Find where the given text appears and provide that cell's center as [x, y] coordinate. 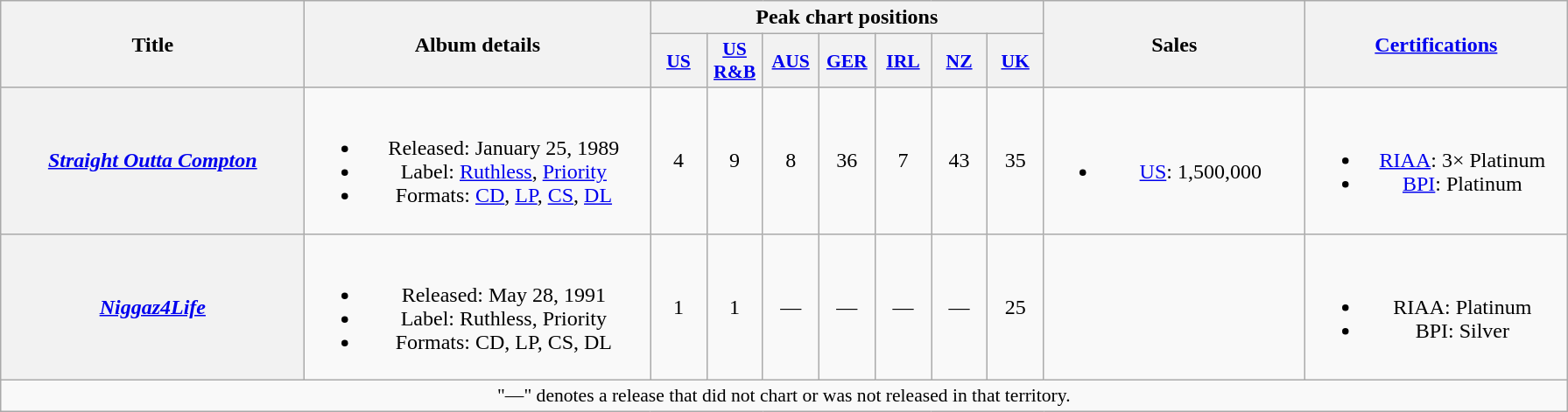
GER [847, 61]
9 [735, 161]
4 [679, 161]
Released: May 28, 1991Label: Ruthless, PriorityFormats: CD, LP, CS, DL [478, 306]
AUS [791, 61]
US: 1,500,000 [1175, 161]
Peak chart positions [847, 17]
Straight Outta Compton [152, 161]
35 [1016, 161]
RIAA: PlatinumBPI: Silver [1436, 306]
UK [1016, 61]
Album details [478, 44]
"—" denotes a release that did not chart or was not released in that territory. [784, 395]
IRL [903, 61]
8 [791, 161]
43 [960, 161]
Certifications [1436, 44]
Title [152, 44]
NZ [960, 61]
36 [847, 161]
25 [1016, 306]
Released: January 25, 1989Label: Ruthless, PriorityFormats: CD, LP, CS, DL [478, 161]
7 [903, 161]
RIAA: 3× PlatinumBPI: Platinum [1436, 161]
Niggaz4Life [152, 306]
Sales [1175, 44]
US [679, 61]
USR&B [735, 61]
